Extract the (x, y) coordinate from the center of the cell holding the provided text.  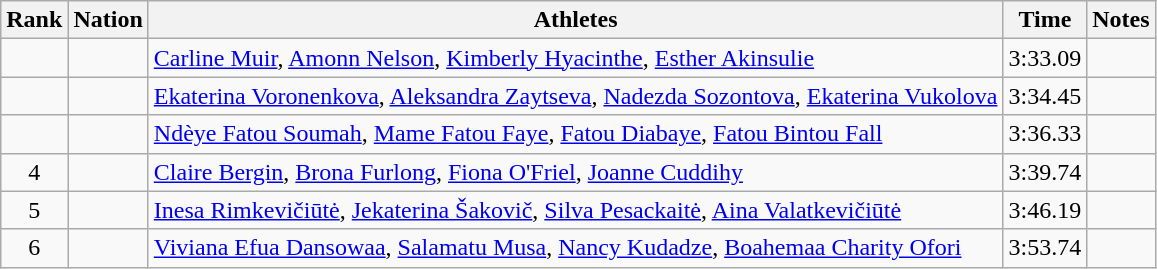
3:36.33 (1045, 134)
Athletes (576, 20)
Claire Bergin, Brona Furlong, Fiona O'Friel, Joanne Cuddihy (576, 172)
6 (34, 248)
Notes (1121, 20)
Viviana Efua Dansowaa, Salamatu Musa, Nancy Kudadze, Boahemaa Charity Ofori (576, 248)
Carline Muir, Amonn Nelson, Kimberly Hyacinthe, Esther Akinsulie (576, 58)
Ndèye Fatou Soumah, Mame Fatou Faye, Fatou Diabaye, Fatou Bintou Fall (576, 134)
3:34.45 (1045, 96)
Ekaterina Voronenkova, Aleksandra Zaytseva, Nadezda Sozontova, Ekaterina Vukolova (576, 96)
3:33.09 (1045, 58)
3:46.19 (1045, 210)
5 (34, 210)
3:53.74 (1045, 248)
Rank (34, 20)
Nation (108, 20)
Inesa Rimkevičiūtė, Jekaterina Šakovič, Silva Pesackaitė, Aina Valatkevičiūtė (576, 210)
3:39.74 (1045, 172)
4 (34, 172)
Time (1045, 20)
